Capture the cell that displays the provided text and extract its (x, y) central coordinate. 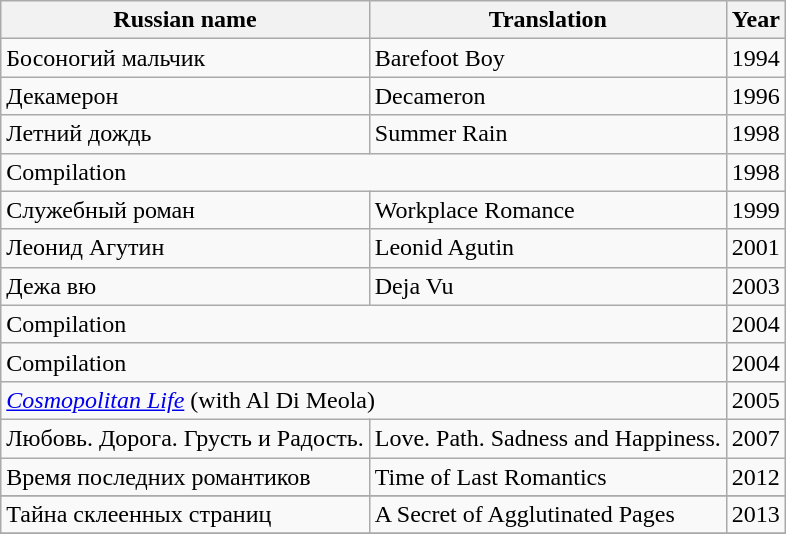
Босоногий мальчик (186, 58)
A Secret of Agglutinated Pages (548, 515)
Cosmopolitan Life (with Al Di Meola) (364, 400)
Time of Last Romantics (548, 477)
Decameron (548, 96)
Дежа вю (186, 286)
Translation (548, 20)
2012 (756, 477)
Тайна склеенных страниц (186, 515)
2001 (756, 248)
2007 (756, 438)
Workplace Romance (548, 210)
1996 (756, 96)
Служебный роман (186, 210)
Barefoot Boy (548, 58)
Леонид Агутин (186, 248)
2005 (756, 400)
Russian name (186, 20)
Summer Rain (548, 134)
1994 (756, 58)
Время последних романтиков (186, 477)
1999 (756, 210)
Deja Vu (548, 286)
Летний дождь (186, 134)
Любовь. Дорога. Грусть и Радость. (186, 438)
2003 (756, 286)
Year (756, 20)
Love. Path. Sadness and Happiness. (548, 438)
Декамерон (186, 96)
2013 (756, 515)
Leonid Agutin (548, 248)
